From the cell containing the given text, extract its center point as [x, y] coordinate. 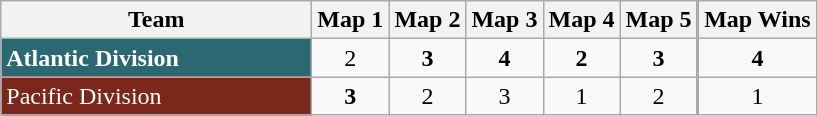
Atlantic Division [156, 58]
Team [156, 20]
Map 5 [659, 20]
Map 4 [582, 20]
Map 1 [350, 20]
Map 2 [428, 20]
Pacific Division [156, 96]
Map 3 [504, 20]
Map Wins [757, 20]
